Find where the given text appears and provide that cell's center as (x, y) coordinate. 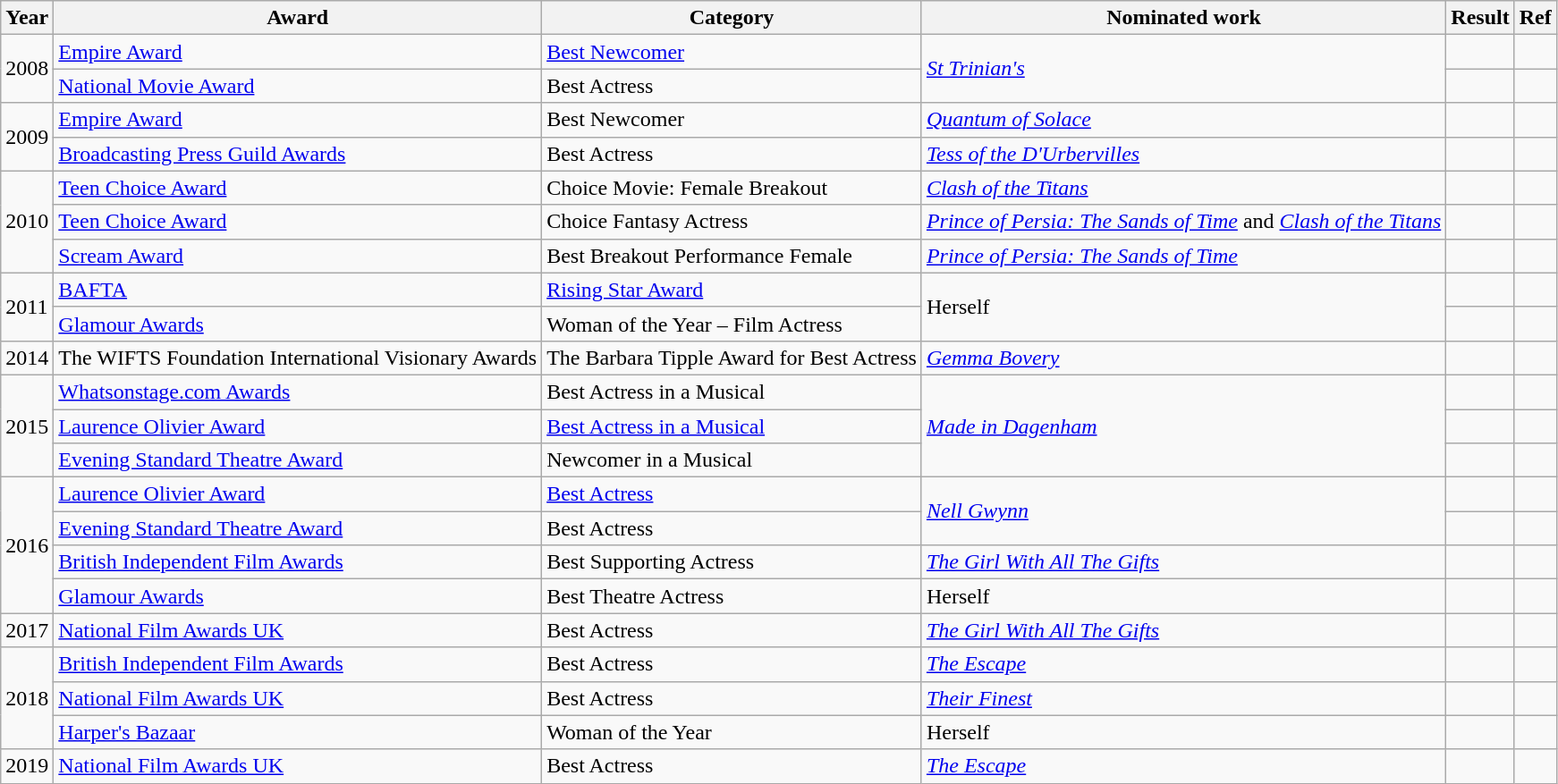
St Trinian's (1183, 69)
Ref (1535, 18)
2008 (27, 69)
Clash of the Titans (1183, 188)
2009 (27, 137)
National Movie Award (298, 86)
Gemma Bovery (1183, 358)
Choice Movie: Female Breakout (732, 188)
Scream Award (298, 256)
Prince of Persia: The Sands of Time (1183, 256)
Newcomer in a Musical (732, 460)
Best Breakout Performance Female (732, 256)
Made in Dagenham (1183, 426)
2014 (27, 358)
2019 (27, 766)
Their Finest (1183, 698)
Choice Fantasy Actress (732, 222)
Year (27, 18)
Award (298, 18)
2017 (27, 630)
Result (1480, 18)
2018 (27, 698)
Harper's Bazaar (298, 732)
Nominated work (1183, 18)
Rising Star Award (732, 290)
The WIFTS Foundation International Visionary Awards (298, 358)
Whatsonstage.com Awards (298, 392)
2011 (27, 307)
Tess of the D'Urbervilles (1183, 154)
2015 (27, 426)
2010 (27, 222)
Nell Gwynn (1183, 511)
The Barbara Tipple Award for Best Actress (732, 358)
2016 (27, 545)
Best Supporting Actress (732, 562)
Prince of Persia: The Sands of Time and Clash of the Titans (1183, 222)
Broadcasting Press Guild Awards (298, 154)
Woman of the Year – Film Actress (732, 324)
Best Theatre Actress (732, 596)
BAFTA (298, 290)
Category (732, 18)
Woman of the Year (732, 732)
Quantum of Solace (1183, 120)
